Pinpoint the cell where the given text exists, returning its (x, y) midpoint coordinate. 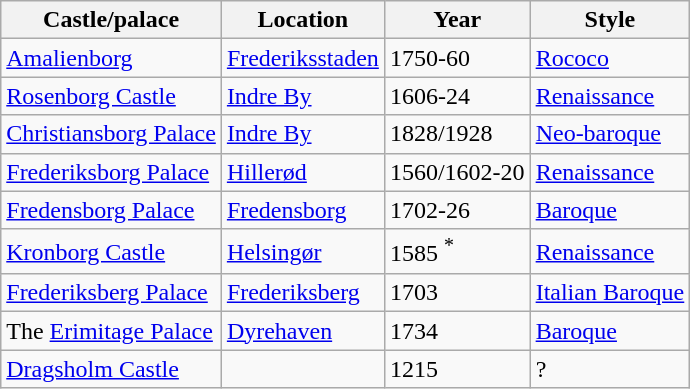
Rococo (610, 58)
Frederiksberg (302, 293)
1606-24 (457, 96)
Kronborg Castle (112, 252)
Frederiksborg Palace (112, 172)
1734 (457, 331)
Dyrehaven (302, 331)
Year (457, 20)
Frederiksberg Palace (112, 293)
1585 * (457, 252)
Fredensborg (302, 210)
Amalienborg (112, 58)
Fredensborg Palace (112, 210)
Rosenborg Castle (112, 96)
? (610, 369)
1702-26 (457, 210)
Castle/palace (112, 20)
Hillerød (302, 172)
Neo-baroque (610, 134)
Christiansborg Palace (112, 134)
Helsingør (302, 252)
1560/1602-20 (457, 172)
Frederiksstaden (302, 58)
Dragsholm Castle (112, 369)
Location (302, 20)
1828/1928 (457, 134)
Italian Baroque (610, 293)
1750-60 (457, 58)
1215 (457, 369)
Style (610, 20)
1703 (457, 293)
The Erimitage Palace (112, 331)
